Find where the given text appears and provide that cell's center as (X, Y) coordinate. 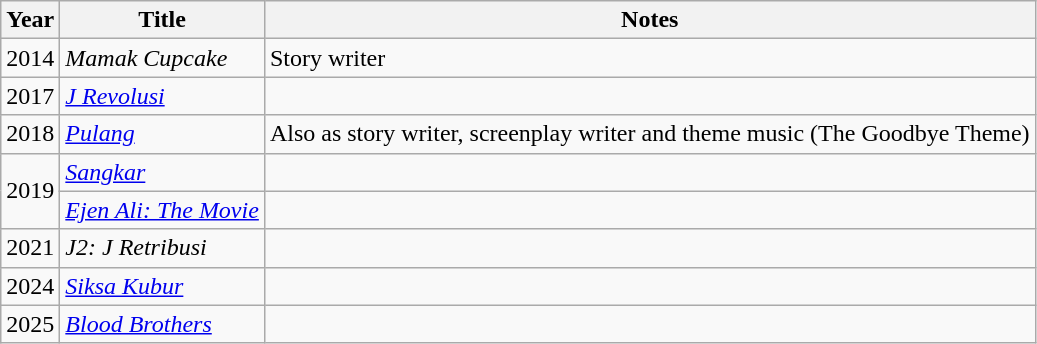
Also as story writer, screenplay writer and theme music (The Goodbye Theme) (650, 134)
Title (162, 20)
Siksa Kubur (162, 286)
Pulang (162, 134)
Notes (650, 20)
Mamak Cupcake (162, 58)
2014 (30, 58)
Blood Brothers (162, 324)
2018 (30, 134)
Year (30, 20)
2019 (30, 191)
2025 (30, 324)
2021 (30, 248)
2024 (30, 286)
J2: J Retribusi (162, 248)
J Revolusi (162, 96)
2017 (30, 96)
Story writer (650, 58)
Ejen Ali: The Movie (162, 210)
Sangkar (162, 172)
